Find where the given text appears and provide that cell's center as [x, y] coordinate. 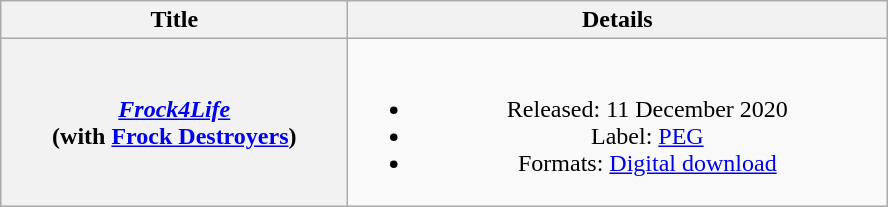
Released: 11 December 2020Label: PEGFormats: Digital download [618, 122]
Details [618, 20]
Frock4Life(with Frock Destroyers) [174, 122]
Title [174, 20]
